Find where the given text appears and provide that cell's center as [X, Y] coordinate. 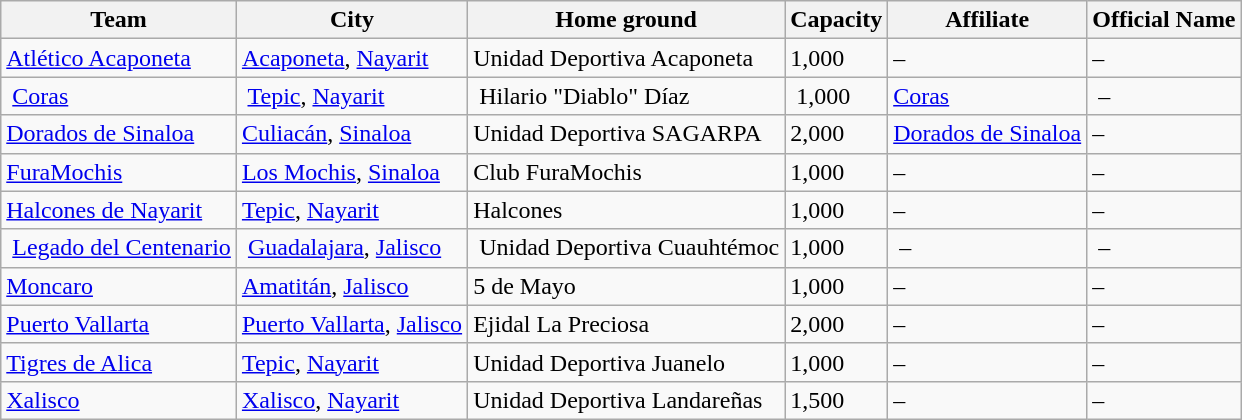
1,500 [836, 400]
Unidad Deportiva Cuauhtémoc [626, 248]
Tigres de Alica [119, 362]
Culiacán, Sinaloa [352, 134]
Puerto Vallarta, Jalisco [352, 324]
Xalisco, Nayarit [352, 400]
Los Mochis, Sinaloa [352, 172]
Unidad Deportiva Landareñas [626, 400]
FuraMochis [119, 172]
Official Name [1164, 20]
Hilario "Diablo" Díaz [626, 96]
Ejidal La Preciosa [626, 324]
5 de Mayo [626, 286]
Halcones de Nayarit [119, 210]
Moncaro [119, 286]
Unidad Deportiva Acaponeta [626, 58]
Capacity [836, 20]
Puerto Vallarta [119, 324]
Team [119, 20]
Guadalajara, Jalisco [352, 248]
Amatitán, Jalisco [352, 286]
Home ground [626, 20]
Unidad Deportiva Juanelo [626, 362]
Affiliate [988, 20]
Acaponeta, Nayarit [352, 58]
Unidad Deportiva SAGARPA [626, 134]
Xalisco [119, 400]
Club FuraMochis [626, 172]
Legado del Centenario [119, 248]
City [352, 20]
Atlético Acaponeta [119, 58]
Halcones [626, 210]
